Scan for the cell matching the given text and deliver its (X, Y) coordinate at center. 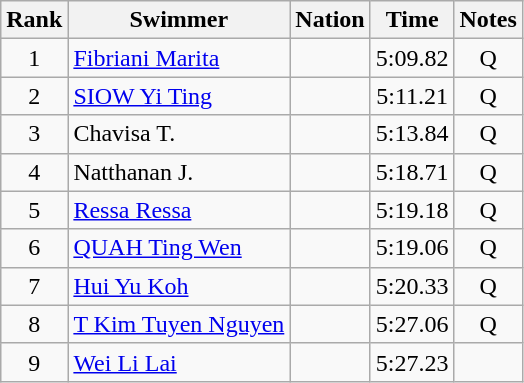
9 (34, 362)
4 (34, 172)
7 (34, 286)
Rank (34, 20)
1 (34, 58)
5:11.21 (412, 96)
Notes (488, 20)
5:19.18 (412, 210)
5:27.06 (412, 324)
5:13.84 (412, 134)
Nation (330, 20)
Chavisa T. (179, 134)
Swimmer (179, 20)
T Kim Tuyen Nguyen (179, 324)
QUAH Ting Wen (179, 248)
Natthanan J. (179, 172)
Time (412, 20)
3 (34, 134)
5:20.33 (412, 286)
Ressa Ressa (179, 210)
Wei Li Lai (179, 362)
SIOW Yi Ting (179, 96)
5 (34, 210)
5:09.82 (412, 58)
Hui Yu Koh (179, 286)
2 (34, 96)
5:19.06 (412, 248)
6 (34, 248)
5:27.23 (412, 362)
8 (34, 324)
Fibriani Marita (179, 58)
5:18.71 (412, 172)
